Provide the (x, y) coordinate of the cell's center where the given text is located.  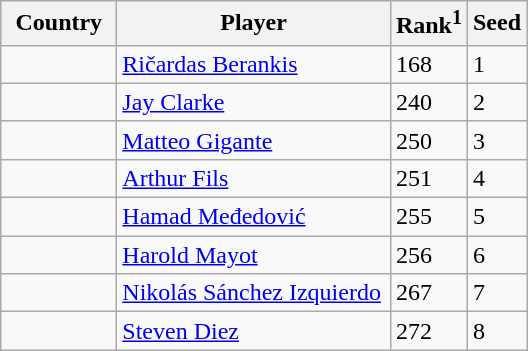
Arthur Fils (254, 178)
2 (496, 102)
Matteo Gigante (254, 140)
256 (428, 255)
Ričardas Berankis (254, 64)
Seed (496, 24)
5 (496, 217)
7 (496, 293)
8 (496, 331)
Rank1 (428, 24)
272 (428, 331)
168 (428, 64)
251 (428, 178)
Hamad Međedović (254, 217)
6 (496, 255)
Steven Diez (254, 331)
Player (254, 24)
Harold Mayot (254, 255)
4 (496, 178)
Jay Clarke (254, 102)
250 (428, 140)
1 (496, 64)
Country (59, 24)
267 (428, 293)
3 (496, 140)
255 (428, 217)
240 (428, 102)
Nikolás Sánchez Izquierdo (254, 293)
